Search for the cell housing the specified text and yield its (x, y) center coordinate. 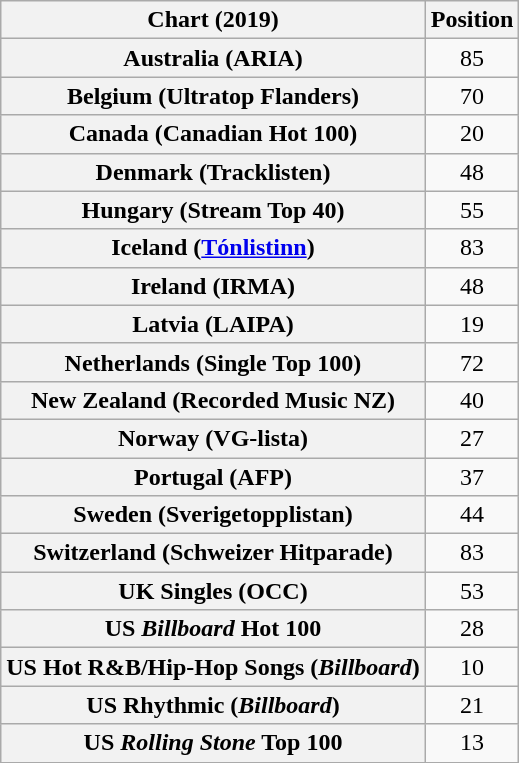
Switzerland (Schweizer Hitparade) (213, 553)
US Billboard Hot 100 (213, 629)
10 (472, 667)
UK Singles (OCC) (213, 591)
21 (472, 705)
53 (472, 591)
Portugal (AFP) (213, 477)
85 (472, 58)
40 (472, 400)
44 (472, 515)
Australia (ARIA) (213, 58)
70 (472, 96)
72 (472, 362)
20 (472, 134)
Ireland (IRMA) (213, 286)
New Zealand (Recorded Music NZ) (213, 400)
Latvia (LAIPA) (213, 324)
Sweden (Sverigetopplistan) (213, 515)
Belgium (Ultratop Flanders) (213, 96)
US Rolling Stone Top 100 (213, 743)
US Rhythmic (Billboard) (213, 705)
Hungary (Stream Top 40) (213, 210)
28 (472, 629)
Norway (VG-lista) (213, 438)
37 (472, 477)
Chart (2019) (213, 20)
Canada (Canadian Hot 100) (213, 134)
Position (472, 20)
US Hot R&B/Hip-Hop Songs (Billboard) (213, 667)
27 (472, 438)
55 (472, 210)
Iceland (Tónlistinn) (213, 248)
Denmark (Tracklisten) (213, 172)
13 (472, 743)
Netherlands (Single Top 100) (213, 362)
19 (472, 324)
